Identify which cell holds the provided text, then report its [X, Y] central coordinate. 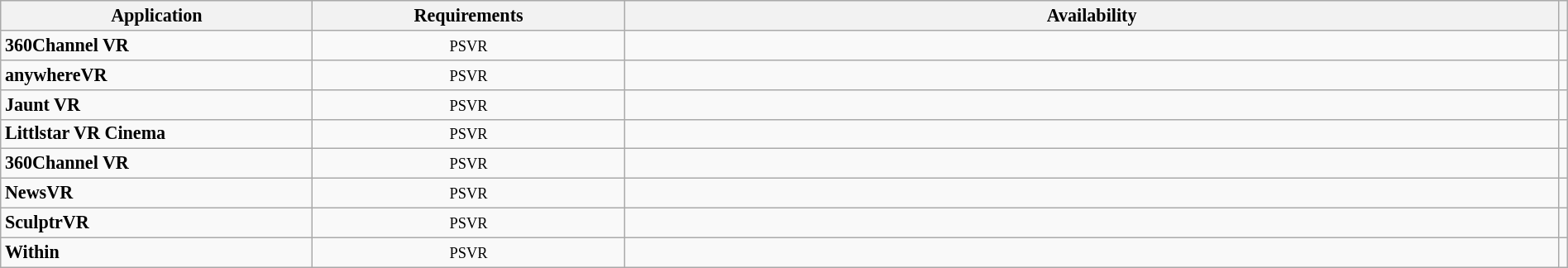
Within [157, 252]
Requirements [468, 15]
NewsVR [157, 193]
SculptrVR [157, 223]
Littlstar VR Cinema [157, 134]
Jaunt VR [157, 104]
anywhereVR [157, 74]
Availability [1092, 15]
Application [157, 15]
